Detect which cell encompasses the target text, then output its (X, Y) center coordinate. 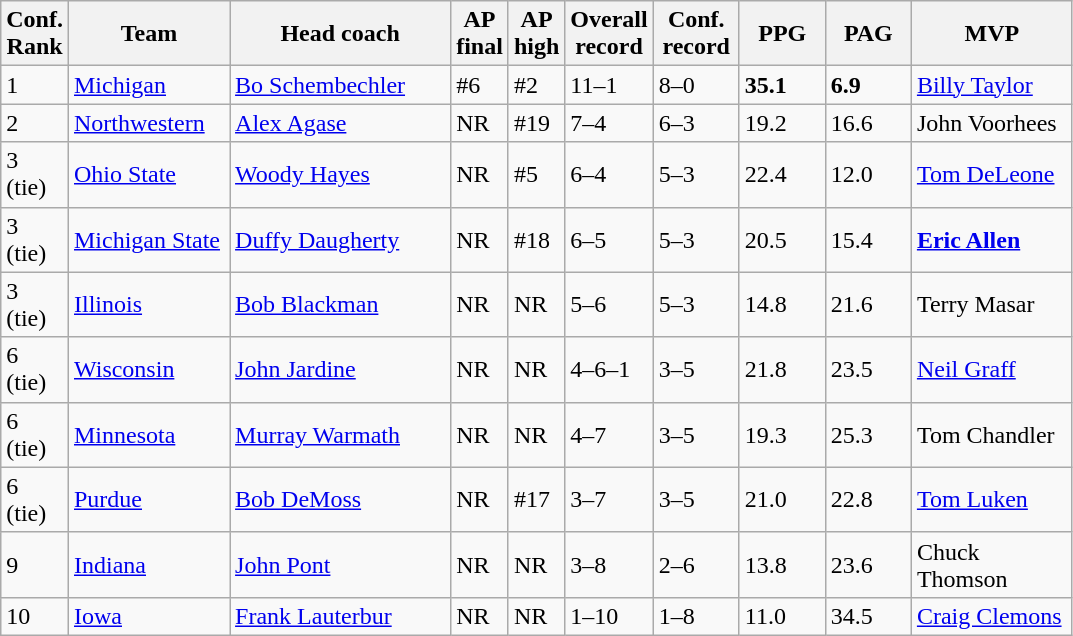
5–6 (609, 304)
2 (35, 123)
6.9 (868, 85)
21.8 (782, 370)
#5 (536, 174)
Tom DeLeone (992, 174)
#19 (536, 123)
AP high (536, 34)
23.6 (868, 564)
MVP (992, 34)
11–1 (609, 85)
8–0 (696, 85)
23.5 (868, 370)
Michigan State (148, 240)
Terry Masar (992, 304)
11.0 (782, 616)
John Pont (340, 564)
6–5 (609, 240)
21.0 (782, 500)
Minnesota (148, 434)
Overall record (609, 34)
AP final (480, 34)
Bo Schembechler (340, 85)
John Voorhees (992, 123)
20.5 (782, 240)
7–4 (609, 123)
Alex Agase (340, 123)
Head coach (340, 34)
Northwestern (148, 123)
Craig Clemons (992, 616)
Purdue (148, 500)
Tom Chandler (992, 434)
1–8 (696, 616)
Eric Allen (992, 240)
Bob DeMoss (340, 500)
#18 (536, 240)
9 (35, 564)
Tom Luken (992, 500)
#2 (536, 85)
1–10 (609, 616)
Michigan (148, 85)
Billy Taylor (992, 85)
3–7 (609, 500)
4–6–1 (609, 370)
22.8 (868, 500)
Neil Graff (992, 370)
19.3 (782, 434)
13.8 (782, 564)
#6 (480, 85)
PPG (782, 34)
Iowa (148, 616)
25.3 (868, 434)
1 (35, 85)
35.1 (782, 85)
2–6 (696, 564)
Ohio State (148, 174)
Murray Warmath (340, 434)
Indiana (148, 564)
19.2 (782, 123)
14.8 (782, 304)
15.4 (868, 240)
Woody Hayes (340, 174)
6–4 (609, 174)
Conf. record (696, 34)
Chuck Thomson (992, 564)
Bob Blackman (340, 304)
Conf. Rank (35, 34)
3–8 (609, 564)
#17 (536, 500)
4–7 (609, 434)
22.4 (782, 174)
21.6 (868, 304)
12.0 (868, 174)
10 (35, 616)
34.5 (868, 616)
16.6 (868, 123)
John Jardine (340, 370)
6–3 (696, 123)
PAG (868, 34)
Illinois (148, 304)
Wisconsin (148, 370)
Duffy Daugherty (340, 240)
Team (148, 34)
Frank Lauterbur (340, 616)
